For the text-containing cell, return its midpoint in [x, y] coordinate format. 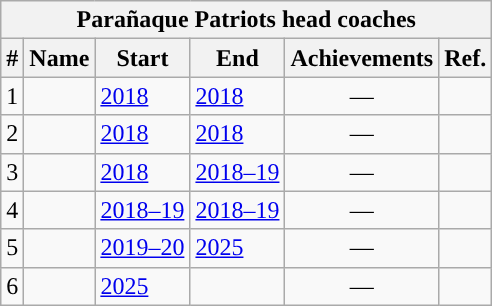
Name [60, 58]
2019–20 [142, 248]
1 [12, 96]
5 [12, 248]
2 [12, 134]
6 [12, 286]
# [12, 58]
Parañaque Patriots head coaches [246, 20]
Achievements [362, 58]
Start [142, 58]
Ref. [466, 58]
3 [12, 172]
End [238, 58]
4 [12, 210]
